For the text-containing cell, return its midpoint in [x, y] coordinate format. 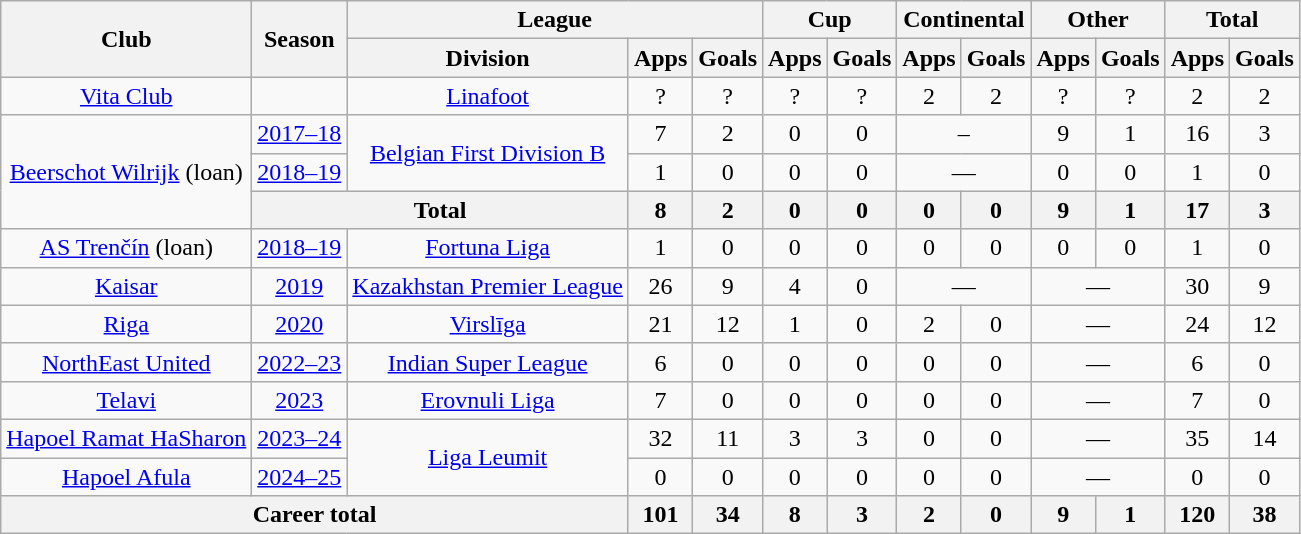
Continental [964, 20]
14 [1265, 438]
2022–23 [300, 362]
Indian Super League [488, 362]
16 [1197, 134]
26 [660, 286]
2023 [300, 400]
Kazakhstan Premier League [488, 286]
Riga [126, 324]
Fortuna Liga [488, 248]
Beerschot Wilrijk (loan) [126, 172]
32 [660, 438]
17 [1197, 210]
Vita Club [126, 96]
Season [300, 39]
NorthEast United [126, 362]
Kaisar [126, 286]
35 [1197, 438]
Virslīga [488, 324]
Liga Leumit [488, 457]
2019 [300, 286]
34 [728, 515]
2017–18 [300, 134]
League [555, 20]
Telavi [126, 400]
11 [728, 438]
38 [1265, 515]
Belgian First Division B [488, 153]
Cup [830, 20]
2023–24 [300, 438]
2020 [300, 324]
Division [488, 58]
24 [1197, 324]
2024–25 [300, 477]
Club [126, 39]
120 [1197, 515]
30 [1197, 286]
AS Trenčín (loan) [126, 248]
Career total [315, 515]
Linafoot [488, 96]
Hapoel Ramat HaSharon [126, 438]
Other [1098, 20]
Hapoel Afula [126, 477]
– [964, 134]
101 [660, 515]
21 [660, 324]
Erovnuli Liga [488, 400]
4 [795, 286]
